Extract the (x, y) coordinate from the center of the cell holding the provided text.  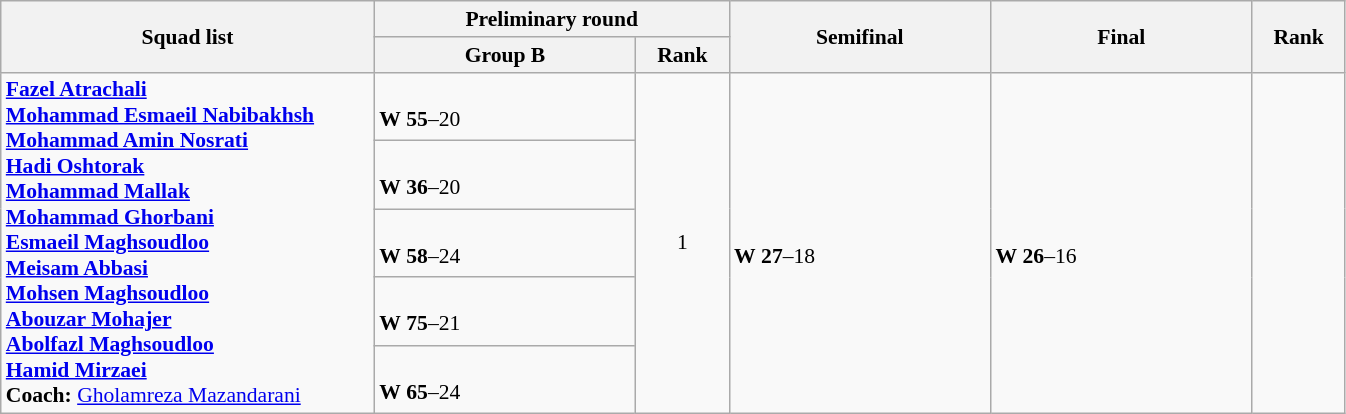
W 26–16 (1120, 243)
W 36–20 (504, 175)
Semifinal (860, 36)
W 75–21 (504, 311)
1 (682, 243)
W 27–18 (860, 243)
Final (1120, 36)
W 65–24 (504, 380)
Group B (504, 55)
W 55–20 (504, 106)
Squad list (188, 36)
W 58–24 (504, 243)
Preliminary round (552, 19)
